Search for the cell housing the specified text and yield its (X, Y) center coordinate. 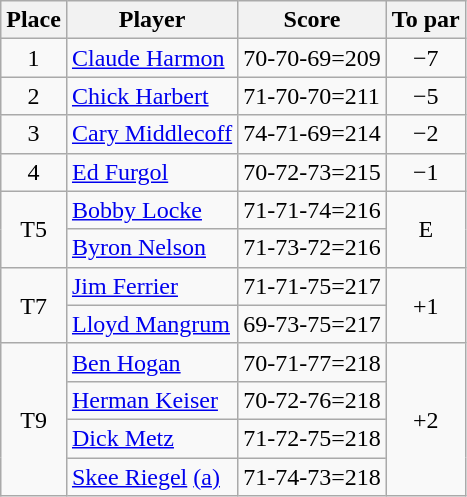
To par (426, 20)
71-72-75=218 (312, 438)
Ben Hogan (152, 362)
70-72-73=215 (312, 172)
2 (34, 96)
Lloyd Mangrum (152, 324)
+1 (426, 305)
−1 (426, 172)
Ed Furgol (152, 172)
−5 (426, 96)
4 (34, 172)
Cary Middlecoff (152, 134)
Chick Harbert (152, 96)
71-74-73=218 (312, 477)
71-70-70=211 (312, 96)
69-73-75=217 (312, 324)
70-72-76=218 (312, 400)
71-71-74=216 (312, 210)
Score (312, 20)
1 (34, 58)
3 (34, 134)
71-71-75=217 (312, 286)
Place (34, 20)
E (426, 229)
70-70-69=209 (312, 58)
−2 (426, 134)
74-71-69=214 (312, 134)
Player (152, 20)
70-71-77=218 (312, 362)
T7 (34, 305)
−7 (426, 58)
Claude Harmon (152, 58)
Dick Metz (152, 438)
T9 (34, 419)
T5 (34, 229)
71-73-72=216 (312, 248)
Byron Nelson (152, 248)
Bobby Locke (152, 210)
Herman Keiser (152, 400)
Skee Riegel (a) (152, 477)
Jim Ferrier (152, 286)
+2 (426, 419)
